Return the (x, y) coordinate for the center point of the cell that contains the specified text.  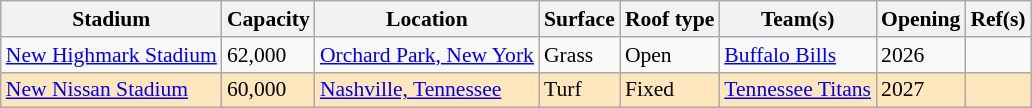
Open (670, 55)
Fixed (670, 90)
New Highmark Stadium (112, 55)
Team(s) (798, 19)
2027 (920, 90)
Nashville, Tennessee (427, 90)
Orchard Park, New York (427, 55)
Roof type (670, 19)
Tennessee Titans (798, 90)
Ref(s) (998, 19)
Opening (920, 19)
Stadium (112, 19)
62,000 (268, 55)
Location (427, 19)
60,000 (268, 90)
2026 (920, 55)
Buffalo Bills (798, 55)
Surface (580, 19)
Turf (580, 90)
New Nissan Stadium (112, 90)
Capacity (268, 19)
Grass (580, 55)
